Pinpoint the cell where the given text exists, returning its [x, y] midpoint coordinate. 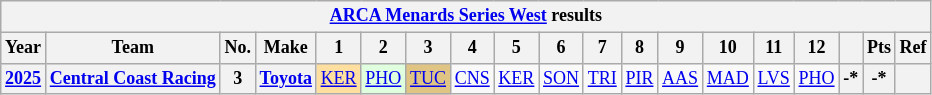
Pts [880, 48]
2 [384, 48]
Central Coast Racing [132, 78]
TRI [602, 78]
LVS [774, 78]
Year [24, 48]
MAD [728, 78]
SON [562, 78]
8 [640, 48]
5 [516, 48]
PIR [640, 78]
Make [286, 48]
ARCA Menards Series West results [466, 16]
Toyota [286, 78]
10 [728, 48]
Ref [913, 48]
12 [816, 48]
7 [602, 48]
11 [774, 48]
1 [338, 48]
No. [238, 48]
9 [680, 48]
TUC [428, 78]
4 [472, 48]
6 [562, 48]
2025 [24, 78]
CNS [472, 78]
Team [132, 48]
AAS [680, 78]
